For the text-containing cell, return its midpoint in [X, Y] coordinate format. 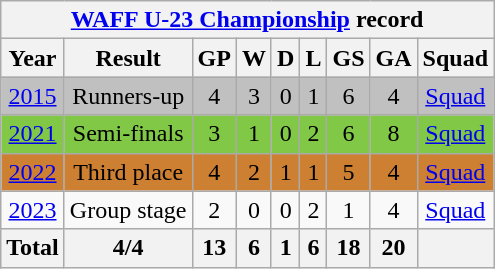
13 [214, 248]
20 [394, 248]
GS [348, 58]
5 [348, 172]
WAFF U-23 Championship record [248, 20]
2023 [33, 210]
2022 [33, 172]
Runners-up [128, 96]
Semi-finals [128, 134]
8 [394, 134]
4/4 [128, 248]
Third place [128, 172]
GA [394, 58]
L [314, 58]
Group stage [128, 210]
2021 [33, 134]
Result [128, 58]
D [285, 58]
Total [33, 248]
W [254, 58]
18 [348, 248]
2015 [33, 96]
Year [33, 58]
GP [214, 58]
